Provide the [x, y] coordinate of the cell's center where the given text is located.  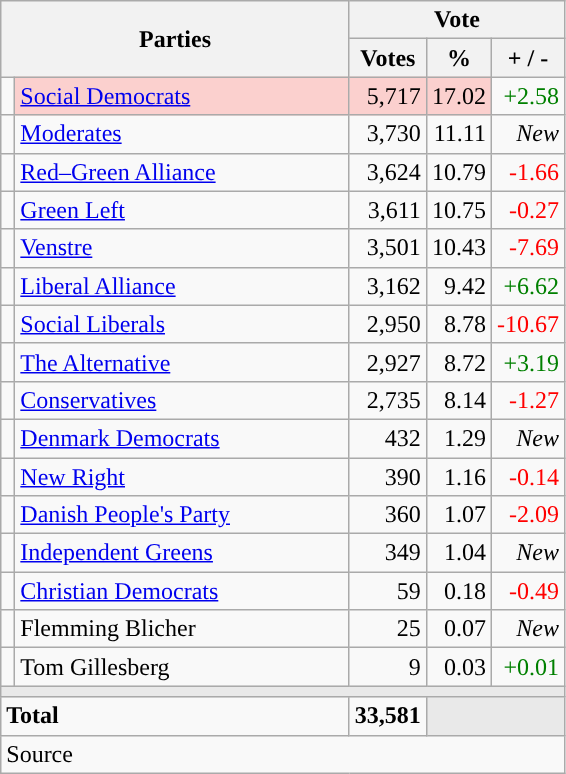
2,927 [388, 362]
-1.27 [528, 400]
8.14 [458, 400]
1.07 [458, 515]
10.75 [458, 210]
17.02 [458, 96]
25 [388, 629]
Votes [388, 58]
-2.09 [528, 515]
Moderates [182, 134]
8.72 [458, 362]
+2.58 [528, 96]
3,501 [388, 248]
New Right [182, 477]
9 [388, 667]
-1.66 [528, 172]
2,950 [388, 324]
+0.01 [528, 667]
Independent Greens [182, 553]
0.07 [458, 629]
Red–Green Alliance [182, 172]
0.18 [458, 591]
1.04 [458, 553]
10.79 [458, 172]
+3.19 [528, 362]
Flemming Blicher [182, 629]
Social Democrats [182, 96]
Danish People's Party [182, 515]
8.78 [458, 324]
Source [283, 754]
Christian Democrats [182, 591]
% [458, 58]
-0.27 [528, 210]
Parties [176, 39]
Vote [456, 20]
-0.14 [528, 477]
Liberal Alliance [182, 286]
9.42 [458, 286]
3,624 [388, 172]
1.29 [458, 438]
360 [388, 515]
3,162 [388, 286]
390 [388, 477]
3,611 [388, 210]
Venstre [182, 248]
Green Left [182, 210]
Social Liberals [182, 324]
0.03 [458, 667]
+6.62 [528, 286]
-0.49 [528, 591]
Tom Gillesberg [182, 667]
33,581 [388, 716]
-10.67 [528, 324]
59 [388, 591]
Conservatives [182, 400]
11.11 [458, 134]
1.16 [458, 477]
+ / - [528, 58]
Total [176, 716]
2,735 [388, 400]
3,730 [388, 134]
The Alternative [182, 362]
5,717 [388, 96]
349 [388, 553]
10.43 [458, 248]
-7.69 [528, 248]
432 [388, 438]
Denmark Democrats [182, 438]
